Return [X, Y] of the center of cell containing provided text 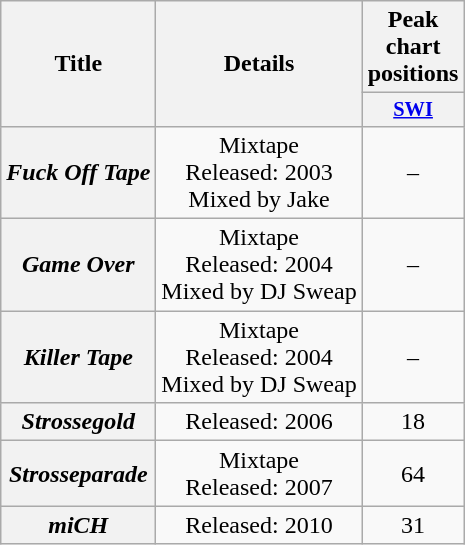
Fuck Off Tape [78, 172]
18 [413, 422]
MixtapeReleased: 2003Mixed by Jake [259, 172]
31 [413, 525]
SWI [413, 110]
Strossegold [78, 422]
Peak chart positions [413, 47]
Strosseparade [78, 474]
Released: 2006 [259, 422]
miCH [78, 525]
Details [259, 64]
Released: 2010 [259, 525]
64 [413, 474]
Killer Tape [78, 357]
Game Over [78, 265]
MixtapeReleased: 2007 [259, 474]
Title [78, 64]
